For the text-containing cell, return its midpoint in [x, y] coordinate format. 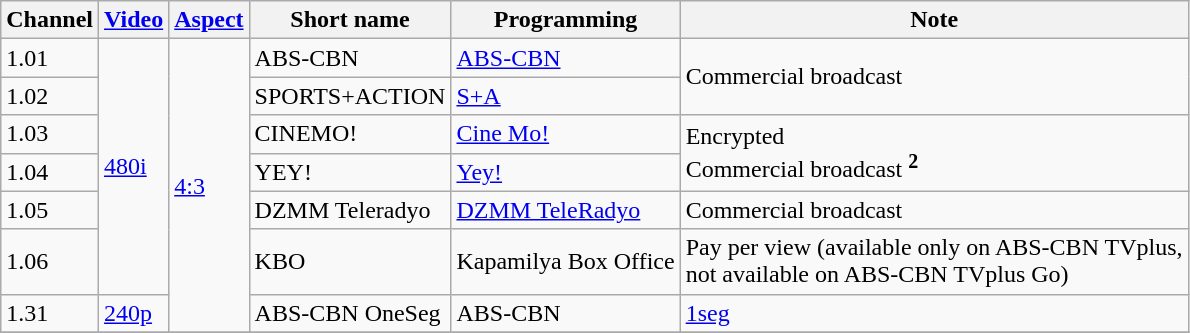
240p [134, 313]
Programming [566, 20]
1.01 [50, 58]
EncryptedCommercial broadcast 2 [934, 153]
1.03 [50, 134]
YEY! [350, 172]
Yey! [566, 172]
4:3 [209, 186]
Short name [350, 20]
480i [134, 166]
1.31 [50, 313]
1.04 [50, 172]
DZMM TeleRadyo [566, 210]
1.06 [50, 262]
1seg [934, 313]
Pay per view (available only on ABS-CBN TVplus, not available on ABS-CBN TVplus Go) [934, 262]
KBO [350, 262]
Video [134, 20]
1.05 [50, 210]
Cine Mo! [566, 134]
ABS-CBN OneSeg [350, 313]
Kapamilya Box Office [566, 262]
S+A [566, 96]
Channel [50, 20]
Note [934, 20]
DZMM Teleradyo [350, 210]
CINEMO! [350, 134]
Aspect [209, 20]
SPORTS+ACTION [350, 96]
1.02 [50, 96]
